Capture the cell that displays the provided text and extract its (x, y) central coordinate. 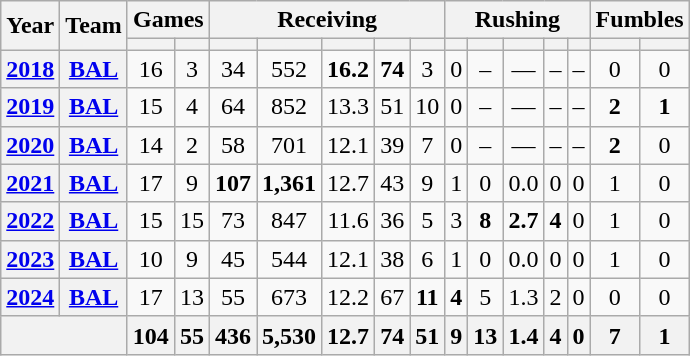
2018 (30, 69)
12.2 (348, 297)
Receiving (326, 20)
67 (392, 297)
2023 (30, 259)
847 (290, 221)
34 (232, 69)
Rushing (518, 20)
16.2 (348, 69)
1,361 (290, 183)
64 (232, 107)
701 (290, 145)
16 (150, 69)
2019 (30, 107)
6 (428, 259)
14 (150, 145)
73 (232, 221)
8 (486, 221)
36 (392, 221)
Games (168, 20)
673 (290, 297)
2.7 (524, 221)
58 (232, 145)
38 (392, 259)
2020 (30, 145)
104 (150, 335)
Year (30, 26)
1.3 (524, 297)
544 (290, 259)
107 (232, 183)
45 (232, 259)
2021 (30, 183)
552 (290, 69)
852 (290, 107)
436 (232, 335)
Team (94, 26)
5,530 (290, 335)
13.3 (348, 107)
2024 (30, 297)
11.6 (348, 221)
43 (392, 183)
11 (428, 297)
1.4 (524, 335)
Fumbles (640, 20)
2022 (30, 221)
39 (392, 145)
